Capture the cell that displays the provided text and extract its [X, Y] central coordinate. 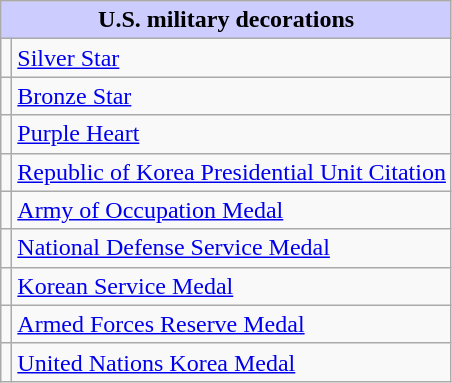
Republic of Korea Presidential Unit Citation [232, 172]
Army of Occupation Medal [232, 210]
United Nations Korea Medal [232, 362]
Silver Star [232, 58]
Bronze Star [232, 96]
Korean Service Medal [232, 286]
U.S. military decorations [226, 20]
National Defense Service Medal [232, 248]
Armed Forces Reserve Medal [232, 324]
Purple Heart [232, 134]
